Identify which cell holds the provided text, then report its (x, y) central coordinate. 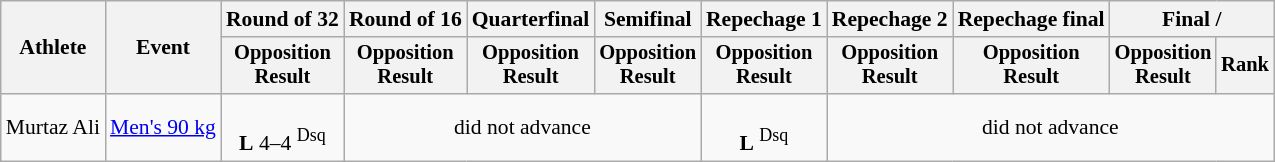
Athlete (53, 48)
Event (163, 48)
Rank (1245, 66)
L 4–4 Dsq (282, 128)
Repechage 1 (764, 19)
Repechage final (1032, 19)
Quarterfinal (531, 19)
Final / (1192, 19)
Murtaz Ali (53, 128)
Men's 90 kg (163, 128)
Repechage 2 (890, 19)
L Dsq (764, 128)
Round of 16 (406, 19)
Round of 32 (282, 19)
Semifinal (648, 19)
